Output the (x, y) coordinate of the center of the cell containing the given text.  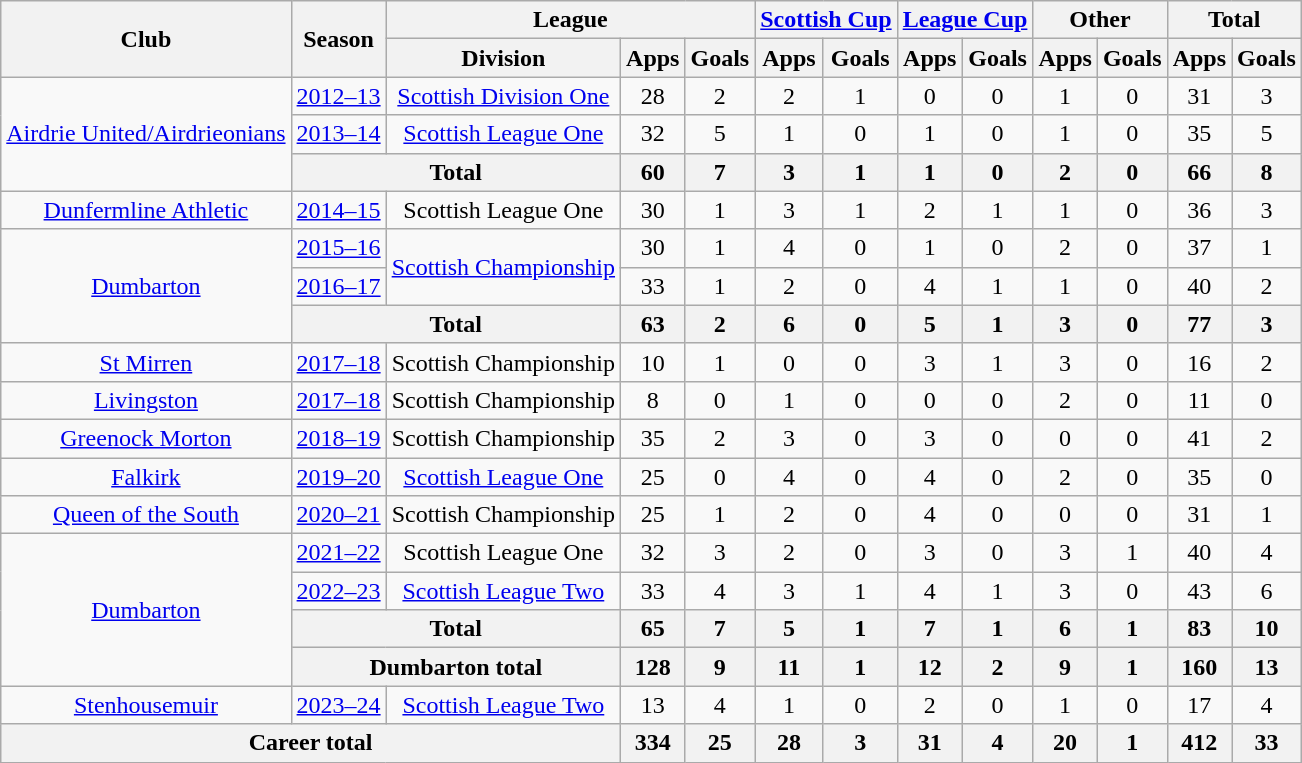
2021–22 (338, 553)
63 (653, 324)
Division (503, 58)
65 (653, 629)
Dunfermline Athletic (146, 210)
St Mirren (146, 362)
Scottish Division One (503, 96)
20 (1065, 743)
2018–19 (338, 438)
Falkirk (146, 477)
Livingston (146, 400)
2013–14 (338, 134)
2023–24 (338, 705)
Dumbarton total (456, 667)
12 (930, 667)
83 (1199, 629)
2020–21 (338, 515)
2012–13 (338, 96)
2016–17 (338, 286)
Queen of the South (146, 515)
Airdrie United/Airdrieonians (146, 134)
2014–15 (338, 210)
128 (653, 667)
2015–16 (338, 248)
43 (1199, 591)
334 (653, 743)
League (570, 20)
17 (1199, 705)
2022–23 (338, 591)
77 (1199, 324)
Stenhousemuir (146, 705)
36 (1199, 210)
Season (338, 39)
412 (1199, 743)
16 (1199, 362)
37 (1199, 248)
Club (146, 39)
Other (1100, 20)
2019–20 (338, 477)
League Cup (965, 20)
Greenock Morton (146, 438)
160 (1199, 667)
41 (1199, 438)
Scottish Cup (826, 20)
66 (1199, 172)
Career total (311, 743)
60 (653, 172)
